Search for the cell housing the specified text and yield its [x, y] center coordinate. 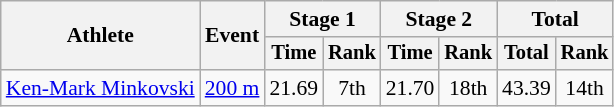
21.70 [410, 88]
7th [352, 88]
Athlete [100, 36]
14th [585, 88]
Event [232, 36]
18th [468, 88]
200 m [232, 88]
Stage 1 [322, 19]
43.39 [526, 88]
Ken-Mark Minkovski [100, 88]
Stage 2 [439, 19]
21.69 [294, 88]
